Identify which cell holds the provided text, then report its [X, Y] central coordinate. 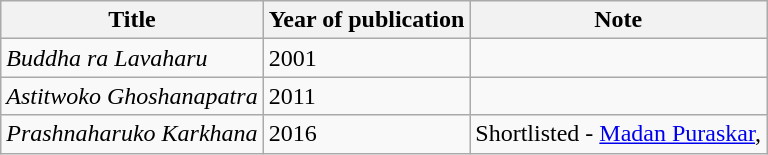
Buddha ra Lavaharu [132, 58]
2001 [366, 58]
Note [618, 20]
Year of publication [366, 20]
Shortlisted - Madan Puraskar, [618, 134]
2016 [366, 134]
Prashnaharuko Karkhana [132, 134]
Title [132, 20]
2011 [366, 96]
Astitwoko Ghoshanapatra [132, 96]
